From the cell containing the given text, extract its center point as [X, Y] coordinate. 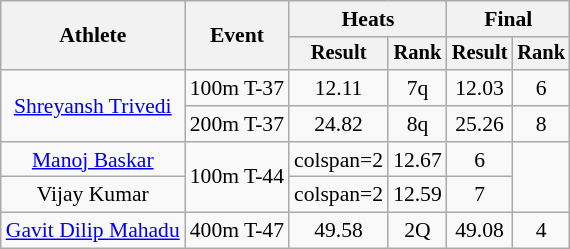
12.59 [418, 195]
8 [541, 124]
7q [418, 88]
Athlete [93, 36]
Shreyansh Trivedi [93, 106]
Vijay Kumar [93, 195]
49.08 [480, 231]
100m T-37 [237, 88]
Heats [368, 19]
8q [418, 124]
100m T-44 [237, 178]
12.03 [480, 88]
24.82 [338, 124]
Gavit Dilip Mahadu [93, 231]
25.26 [480, 124]
7 [480, 195]
Manoj Baskar [93, 160]
2Q [418, 231]
12.67 [418, 160]
49.58 [338, 231]
Event [237, 36]
200m T-37 [237, 124]
Final [508, 19]
400m T-47 [237, 231]
12.11 [338, 88]
4 [541, 231]
